Extract the [x, y] coordinate from the center of the cell holding the provided text.  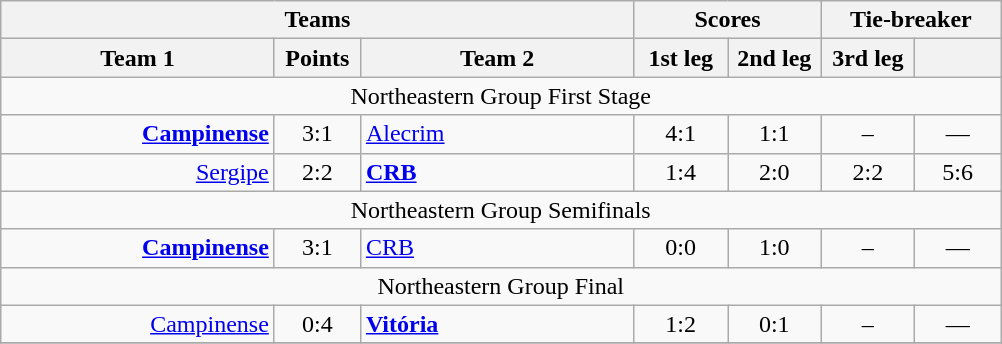
2:0 [775, 172]
Teams [318, 20]
0:4 [317, 324]
0:1 [775, 324]
Vitória [497, 324]
0:0 [681, 248]
5:6 [958, 172]
1:1 [775, 134]
Scores [728, 20]
Northeastern Group Semifinals [501, 210]
Team 1 [138, 58]
Points [317, 58]
Northeastern Group Final [501, 286]
Team 2 [497, 58]
Sergipe [138, 172]
3rd leg [868, 58]
Tie-breaker [911, 20]
1:2 [681, 324]
1:0 [775, 248]
2nd leg [775, 58]
1st leg [681, 58]
Northeastern Group First Stage [501, 96]
Alecrim [497, 134]
1:4 [681, 172]
4:1 [681, 134]
